Return [x, y] of the center of cell containing provided text 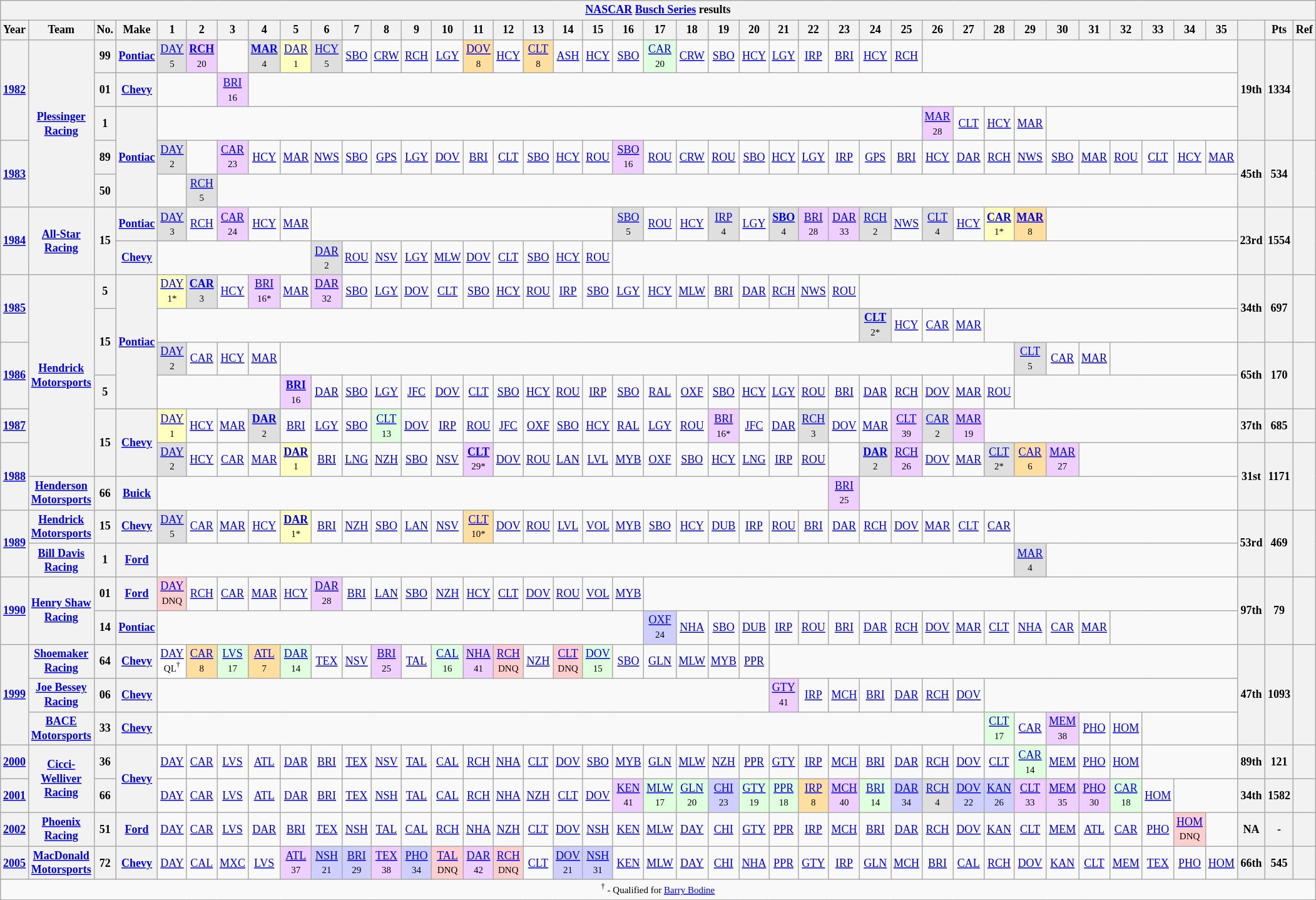
23 [844, 30]
DAY3 [172, 224]
36 [105, 762]
Joe Bessey Racing [61, 695]
MAR8 [1030, 224]
CLT39 [907, 426]
CAL16 [447, 661]
MCH40 [844, 795]
24 [875, 30]
64 [105, 661]
RCH2 [875, 224]
GLN20 [692, 795]
1987 [15, 426]
PHO34 [417, 863]
12 [508, 30]
DAR1* [296, 526]
121 [1279, 762]
Cicci-Welliver Racing [61, 779]
65th [1252, 376]
† - Qualified for Barry Bodine [658, 889]
89th [1252, 762]
BRI29 [357, 863]
NSH31 [598, 863]
All-Star Racing [61, 240]
1582 [1279, 795]
Ref [1304, 30]
LVS17 [233, 661]
Bill Davis Racing [61, 560]
DAR14 [296, 661]
26 [937, 30]
CAR24 [233, 224]
1982 [15, 90]
Phoenix Racing [61, 829]
23rd [1252, 240]
29 [1030, 30]
2 [201, 30]
34 [1190, 30]
DAY1 [172, 426]
IRP4 [723, 224]
31 [1094, 30]
7 [357, 30]
1986 [15, 376]
CLT5 [1030, 359]
TEX38 [387, 863]
CAR14 [1030, 762]
GTY41 [783, 695]
1554 [1279, 240]
MLW17 [660, 795]
CLT13 [387, 426]
3 [233, 30]
MEM38 [1063, 729]
DAR34 [907, 795]
8 [387, 30]
DAYDNQ [172, 594]
4 [264, 30]
DAR42 [479, 863]
TALDNQ [447, 863]
Henry Shaw Racing [61, 611]
CAR1* [999, 224]
1983 [15, 174]
NASCAR Busch Series results [658, 10]
22 [814, 30]
DAR33 [844, 224]
79 [1279, 611]
CAR23 [233, 157]
- [1279, 829]
NA [1252, 829]
534 [1279, 174]
Henderson Motorsports [61, 493]
BACE Motorsports [61, 729]
MacDonald Motorsports [61, 863]
PHO30 [1094, 795]
31st [1252, 476]
HCY5 [327, 56]
RCH5 [201, 191]
MAR28 [937, 123]
Buick [136, 493]
51 [105, 829]
1334 [1279, 90]
No. [105, 30]
20 [754, 30]
30 [1063, 30]
CHI23 [723, 795]
45th [1252, 174]
ATL37 [296, 863]
GTY19 [754, 795]
72 [105, 863]
1093 [1279, 695]
DOV8 [479, 56]
HOMDNQ [1190, 829]
MEM35 [1063, 795]
32 [1126, 30]
OXF24 [660, 628]
10 [447, 30]
27 [969, 30]
PPR18 [783, 795]
MXC [233, 863]
RCH3 [814, 426]
16 [628, 30]
9 [417, 30]
CLT8 [538, 56]
28 [999, 30]
1989 [15, 543]
DOV22 [969, 795]
KEN41 [628, 795]
SBO16 [628, 157]
CLTDNQ [568, 661]
Shoemaker Racing [61, 661]
NSH21 [327, 863]
BRI14 [875, 795]
13 [538, 30]
170 [1279, 376]
2002 [15, 829]
1988 [15, 476]
MAR27 [1063, 459]
ASH [568, 56]
DAR32 [327, 292]
Team [61, 30]
Year [15, 30]
RCH20 [201, 56]
2005 [15, 863]
SBO5 [628, 224]
KAN26 [999, 795]
IRP8 [814, 795]
1985 [15, 308]
21 [783, 30]
CAR6 [1030, 459]
DAY1* [172, 292]
DAYQL† [172, 661]
685 [1279, 426]
CAR8 [201, 661]
18 [692, 30]
DAR28 [327, 594]
37th [1252, 426]
25 [907, 30]
SBO4 [783, 224]
697 [1279, 308]
Make [136, 30]
RCH4 [937, 795]
CAR20 [660, 56]
11 [479, 30]
DOV15 [598, 661]
CAR3 [201, 292]
BRI28 [814, 224]
CLT33 [1030, 795]
1984 [15, 240]
CLT10* [479, 526]
MAR19 [969, 426]
66th [1252, 863]
CLT17 [999, 729]
89 [105, 157]
99 [105, 56]
2000 [15, 762]
CAR2 [937, 426]
17 [660, 30]
1171 [1279, 476]
97th [1252, 611]
CAR18 [1126, 795]
ATL7 [264, 661]
Pts [1279, 30]
469 [1279, 543]
06 [105, 695]
545 [1279, 863]
6 [327, 30]
1990 [15, 611]
CLT29* [479, 459]
DOV21 [568, 863]
NHA41 [479, 661]
50 [105, 191]
1999 [15, 695]
CLT4 [937, 224]
2001 [15, 795]
47th [1252, 695]
19th [1252, 90]
Plessinger Racing [61, 123]
35 [1222, 30]
53rd [1252, 543]
19 [723, 30]
RCH26 [907, 459]
